Return (x, y) of the center of cell containing provided text 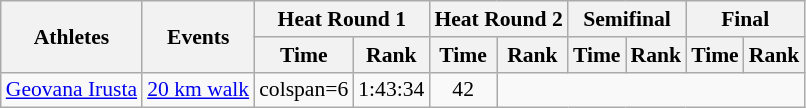
Events (198, 36)
colspan=6 (304, 90)
42 (463, 90)
Final (745, 19)
Geovana Irusta (72, 90)
20 km walk (198, 90)
Heat Round 1 (342, 19)
Athletes (72, 36)
1:43:34 (391, 90)
Heat Round 2 (498, 19)
Semifinal (627, 19)
